Return the [X, Y] coordinate for the center point of the cell that contains the specified text.  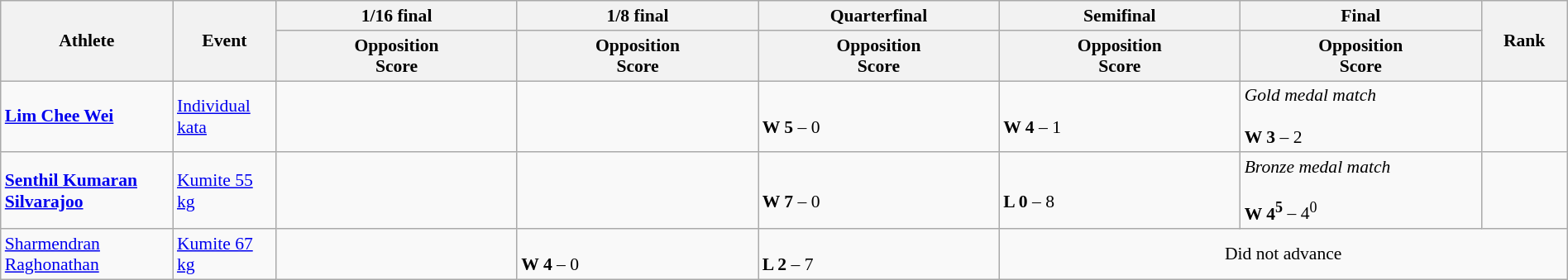
Quarterfinal [878, 16]
Senthil Kumaran Silvarajoo [87, 191]
Kumite 55 kg [225, 191]
Lim Chee Wei [87, 117]
Event [225, 41]
Rank [1524, 41]
L 2 – 7 [878, 254]
Semifinal [1120, 16]
L 0 – 8 [1120, 191]
W 4 – 0 [637, 254]
1/8 final [637, 16]
1/16 final [397, 16]
W 5 – 0 [878, 117]
Did not advance [1284, 254]
Sharmendran Raghonathan [87, 254]
Individual kata [225, 117]
W 4 – 1 [1120, 117]
Kumite 67 kg [225, 254]
Gold medal matchW 3 – 2 [1361, 117]
Bronze medal matchW 45 – 40 [1361, 191]
Athlete [87, 41]
Final [1361, 16]
W 7 – 0 [878, 191]
